Find where the given text appears and provide that cell's center as (x, y) coordinate. 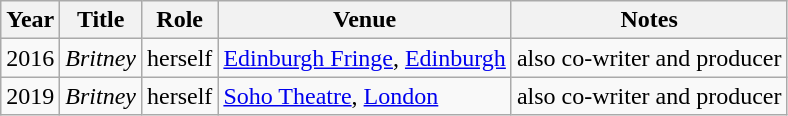
2019 (30, 96)
Soho Theatre, London (365, 96)
Title (101, 20)
Edinburgh Fringe, Edinburgh (365, 58)
Year (30, 20)
2016 (30, 58)
Role (180, 20)
Venue (365, 20)
Notes (649, 20)
